For the text-containing cell, return its midpoint in [x, y] coordinate format. 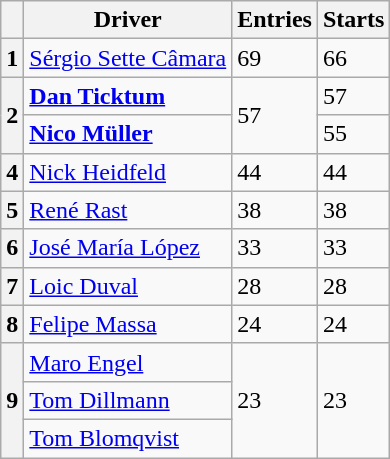
Maro Engel [128, 362]
José María López [128, 248]
9 [12, 400]
Tom Blomqvist [128, 438]
8 [12, 324]
Tom Dillmann [128, 400]
Starts [353, 20]
2 [12, 115]
69 [275, 58]
5 [12, 210]
Felipe Massa [128, 324]
4 [12, 172]
Entries [275, 20]
1 [12, 58]
René Rast [128, 210]
Loic Duval [128, 286]
Nick Heidfeld [128, 172]
Dan Ticktum [128, 96]
Driver [128, 20]
7 [12, 286]
55 [353, 134]
66 [353, 58]
Sérgio Sette Câmara [128, 58]
6 [12, 248]
Nico Müller [128, 134]
